Extract the (x, y) coordinate from the center of the cell holding the provided text.  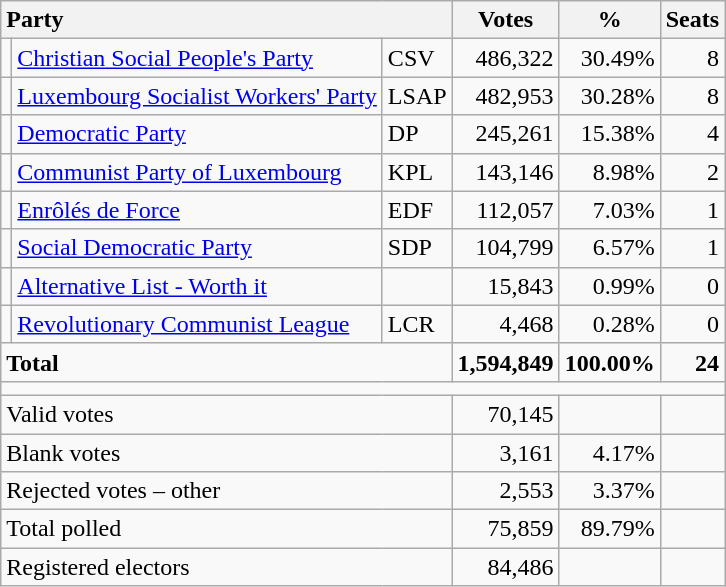
75,859 (506, 529)
70,145 (506, 414)
482,953 (506, 96)
Registered electors (226, 567)
Rejected votes – other (226, 491)
100.00% (610, 362)
4.17% (610, 453)
Communist Party of Luxembourg (198, 172)
0.99% (610, 286)
24 (692, 362)
245,261 (506, 134)
Total (226, 362)
15,843 (506, 286)
6.57% (610, 248)
CSV (417, 58)
4,468 (506, 324)
Luxembourg Socialist Workers' Party (198, 96)
Christian Social People's Party (198, 58)
% (610, 20)
DP (417, 134)
143,146 (506, 172)
84,486 (506, 567)
104,799 (506, 248)
112,057 (506, 210)
Party (226, 20)
Votes (506, 20)
2 (692, 172)
EDF (417, 210)
KPL (417, 172)
Total polled (226, 529)
3.37% (610, 491)
Social Democratic Party (198, 248)
Enrôlés de Force (198, 210)
8.98% (610, 172)
Democratic Party (198, 134)
Revolutionary Communist League (198, 324)
30.28% (610, 96)
486,322 (506, 58)
SDP (417, 248)
Blank votes (226, 453)
Valid votes (226, 414)
1,594,849 (506, 362)
15.38% (610, 134)
30.49% (610, 58)
Alternative List - Worth it (198, 286)
Seats (692, 20)
LSAP (417, 96)
3,161 (506, 453)
4 (692, 134)
0.28% (610, 324)
2,553 (506, 491)
89.79% (610, 529)
LCR (417, 324)
7.03% (610, 210)
